Return [x, y] of the center of cell containing provided text 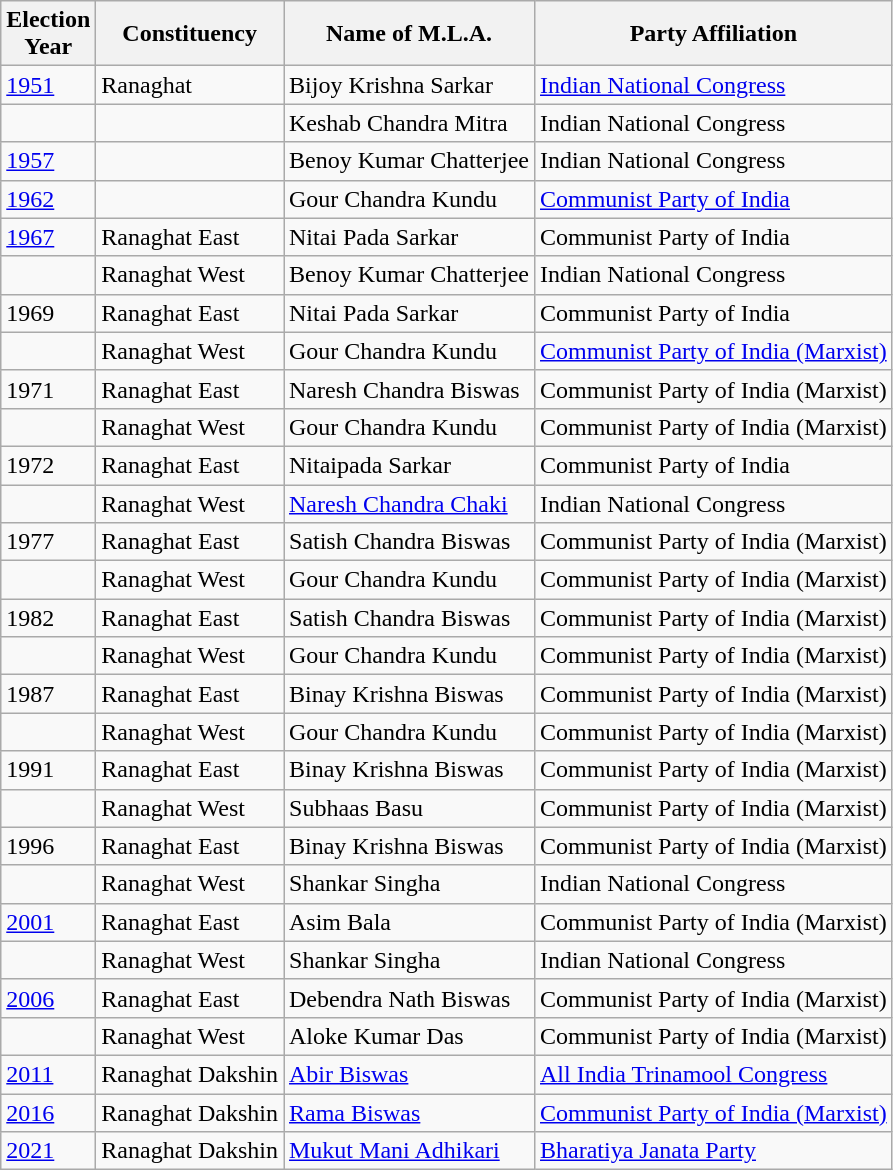
2006 [48, 998]
1969 [48, 313]
Aloke Kumar Das [410, 1036]
Rama Biswas [410, 1113]
1971 [48, 389]
Ranaghat [190, 85]
Bijoy Krishna Sarkar [410, 85]
Election Year [48, 34]
1982 [48, 618]
1967 [48, 237]
1962 [48, 199]
Naresh Chandra Biswas [410, 389]
1991 [48, 770]
Nitaipada Sarkar [410, 465]
1972 [48, 465]
Debendra Nath Biswas [410, 998]
Keshab Chandra Mitra [410, 123]
1951 [48, 85]
1977 [48, 542]
2011 [48, 1074]
Bharatiya Janata Party [713, 1151]
2016 [48, 1113]
1996 [48, 846]
Mukut Mani Adhikari [410, 1151]
Name of M.L.A. [410, 34]
1957 [48, 161]
Party Affiliation [713, 34]
Asim Bala [410, 922]
All India Trinamool Congress [713, 1074]
Abir Biswas [410, 1074]
Constituency [190, 34]
Naresh Chandra Chaki [410, 503]
1987 [48, 694]
2001 [48, 922]
Subhaas Basu [410, 808]
2021 [48, 1151]
